Provide the (X, Y) coordinate of the cell's center where the given text is located.  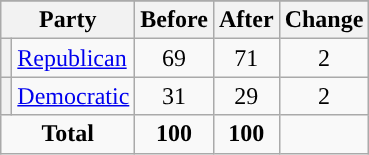
31 (174, 96)
Democratic (74, 96)
Change (324, 20)
Total (68, 134)
69 (174, 58)
Before (174, 20)
Party (68, 20)
After (246, 20)
71 (246, 58)
Republican (74, 58)
29 (246, 96)
